Detect which cell encompasses the target text, then output its [X, Y] center coordinate. 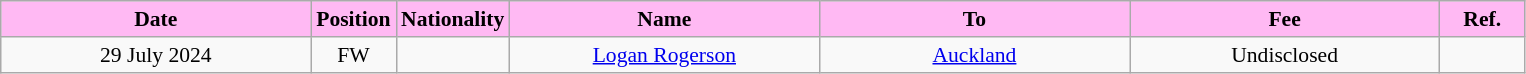
Date [156, 19]
Fee [1285, 19]
FW [354, 55]
Auckland [974, 55]
Nationality [452, 19]
Position [354, 19]
Logan Rogerson [664, 55]
Ref. [1482, 19]
To [974, 19]
29 July 2024 [156, 55]
Undisclosed [1285, 55]
Name [664, 19]
